Return the [X, Y] coordinate for the center point of the cell that contains the specified text.  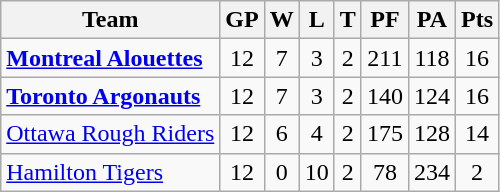
14 [478, 134]
128 [432, 134]
0 [282, 172]
4 [316, 134]
Pts [478, 20]
10 [316, 172]
W [282, 20]
Hamilton Tigers [110, 172]
211 [384, 58]
Toronto Argonauts [110, 96]
Montreal Alouettes [110, 58]
GP [242, 20]
78 [384, 172]
6 [282, 134]
Ottawa Rough Riders [110, 134]
175 [384, 134]
Team [110, 20]
140 [384, 96]
PF [384, 20]
124 [432, 96]
118 [432, 58]
234 [432, 172]
T [348, 20]
L [316, 20]
PA [432, 20]
